Find where the given text appears and provide that cell's center as (X, Y) coordinate. 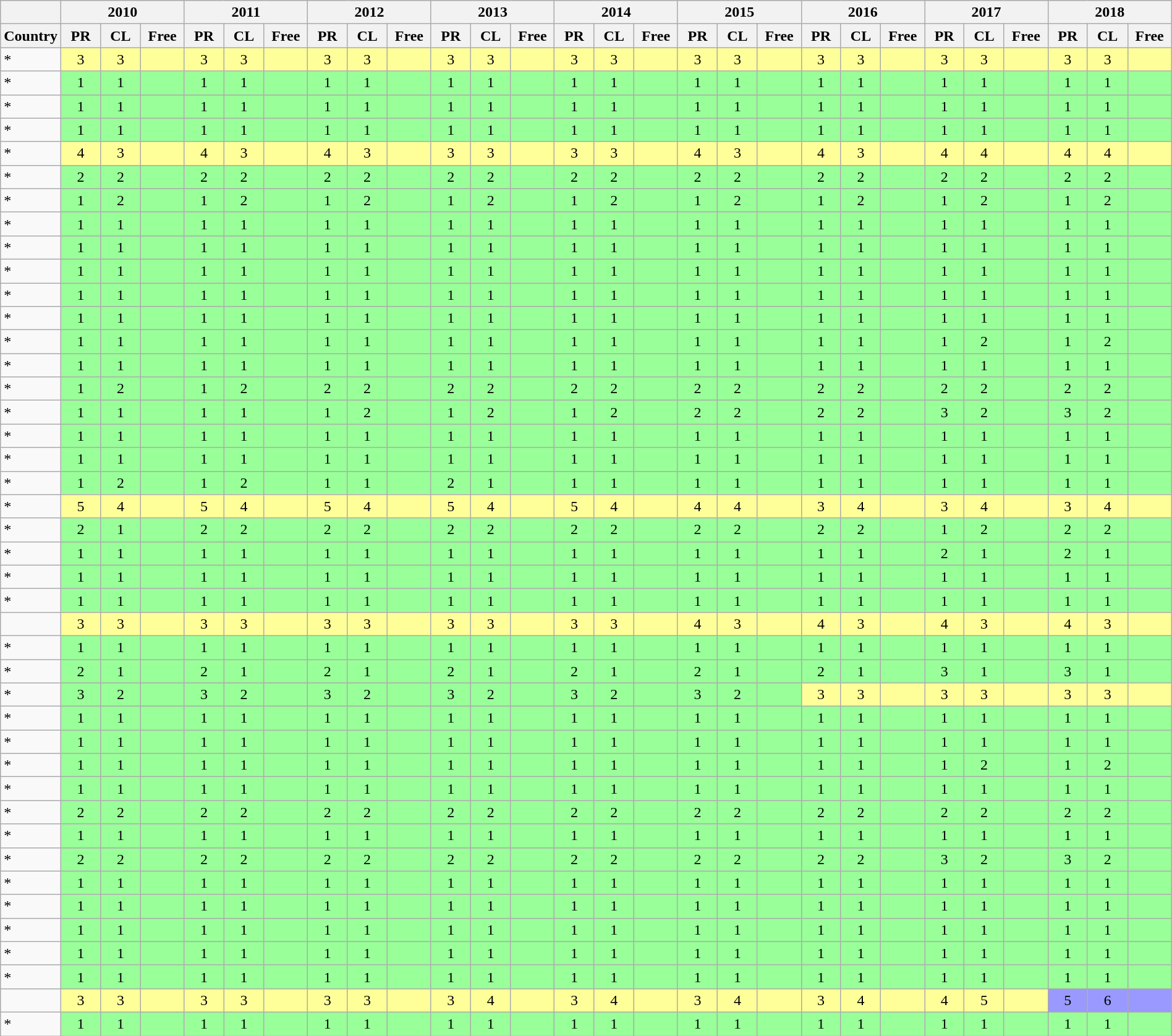
6 (1108, 1000)
2016 (863, 12)
2010 (122, 12)
2018 (1110, 12)
2011 (246, 12)
2013 (493, 12)
Country (31, 36)
2017 (987, 12)
2015 (739, 12)
2012 (370, 12)
2014 (616, 12)
